Locate the cell with the specified text and output its (x, y) center coordinate. 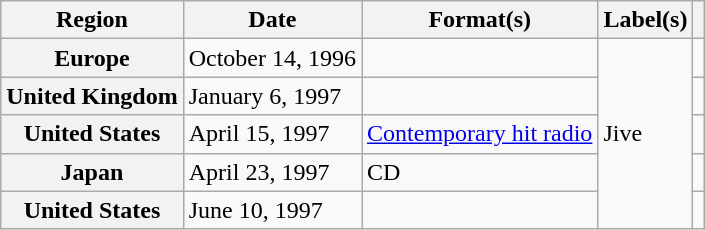
Date (272, 20)
Contemporary hit radio (480, 134)
Jive (646, 134)
October 14, 1996 (272, 58)
April 23, 1997 (272, 172)
Japan (92, 172)
Europe (92, 58)
CD (480, 172)
June 10, 1997 (272, 210)
January 6, 1997 (272, 96)
April 15, 1997 (272, 134)
United Kingdom (92, 96)
Region (92, 20)
Label(s) (646, 20)
Format(s) (480, 20)
